From the cell containing the given text, extract its center point as (x, y) coordinate. 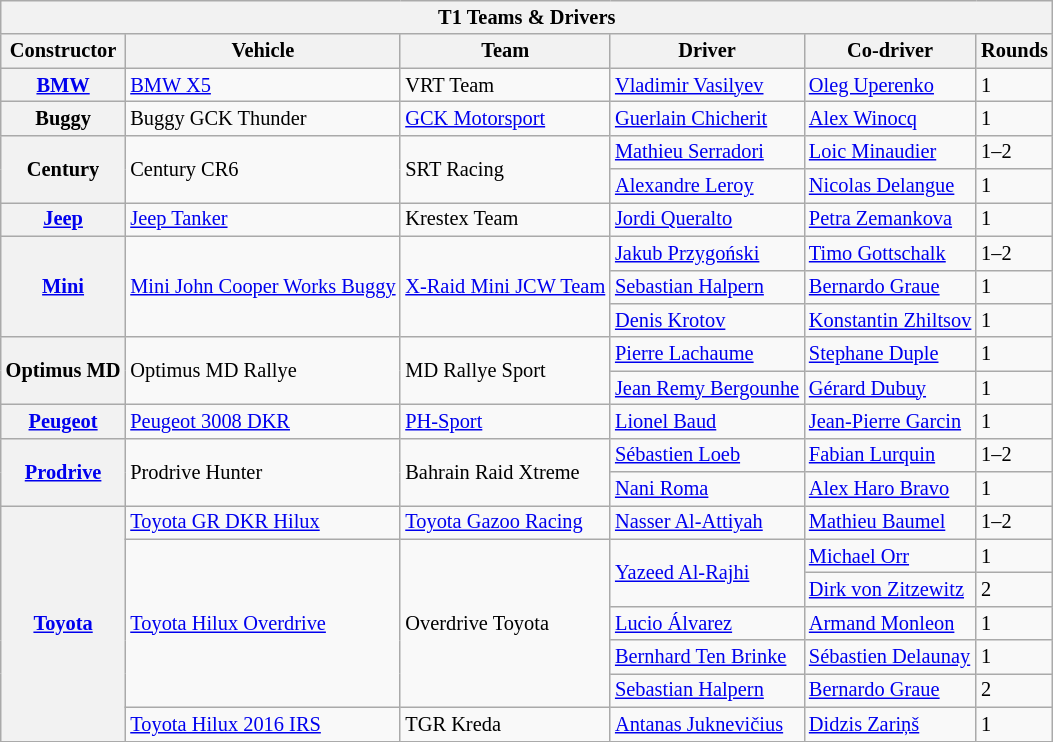
Lucio Álvarez (707, 623)
SRT Racing (505, 168)
Rounds (1014, 51)
Driver (707, 51)
BMW X5 (262, 85)
Optimus MD (64, 370)
GCK Motorsport (505, 118)
Overdrive Toyota (505, 623)
Denis Krotov (707, 320)
Mathieu Serradori (707, 152)
X-Raid Mini JCW Team (505, 286)
Sébastien Delaunay (890, 657)
Toyota Gazoo Racing (505, 522)
Sébastien Loeb (707, 455)
Toyota Hilux 2016 IRS (262, 724)
Peugeot 3008 DKR (262, 421)
Stephane Duple (890, 354)
Vladimir Vasilyev (707, 85)
Jakub Przygoński (707, 253)
Prodrive (64, 472)
Pierre Lachaume (707, 354)
Didzis Zariņš (890, 724)
Buggy GCK Thunder (262, 118)
Krestex Team (505, 219)
Jeep Tanker (262, 219)
Constructor (64, 51)
Konstantin Zhiltsov (890, 320)
BMW (64, 85)
Nicolas Delangue (890, 186)
Bernhard Ten Brinke (707, 657)
Mathieu Baumel (890, 522)
Team (505, 51)
Alex Winocq (890, 118)
Century CR6 (262, 168)
Toyota Hilux Overdrive (262, 623)
Alex Haro Bravo (890, 489)
Guerlain Chicherit (707, 118)
Gérard Dubuy (890, 388)
Co-driver (890, 51)
Nasser Al-Attiyah (707, 522)
Loic Minaudier (890, 152)
Optimus MD Rallye (262, 370)
Dirk von Zitzewitz (890, 589)
Timo Gottschalk (890, 253)
Bahrain Raid Xtreme (505, 472)
Prodrive Hunter (262, 472)
Alexandre Leroy (707, 186)
Jean-Pierre Garcin (890, 421)
Michael Orr (890, 556)
Jordi Queralto (707, 219)
Mini (64, 286)
Antanas Juknevičius (707, 724)
Century (64, 168)
Toyota GR DKR Hilux (262, 522)
Oleg Uperenko (890, 85)
PH-Sport (505, 421)
Yazeed Al-Rajhi (707, 572)
Toyota (64, 623)
Fabian Lurquin (890, 455)
Buggy (64, 118)
T1 Teams & Drivers (527, 17)
Petra Zemankova (890, 219)
Jean Remy Bergounhe (707, 388)
Vehicle (262, 51)
MD Rallye Sport (505, 370)
TGR Kreda (505, 724)
Armand Monleon (890, 623)
Peugeot (64, 421)
Mini John Cooper Works Buggy (262, 286)
Jeep (64, 219)
Lionel Baud (707, 421)
Nani Roma (707, 489)
VRT Team (505, 85)
